Provide the [x, y] coordinate of the cell's center where the given text is located.  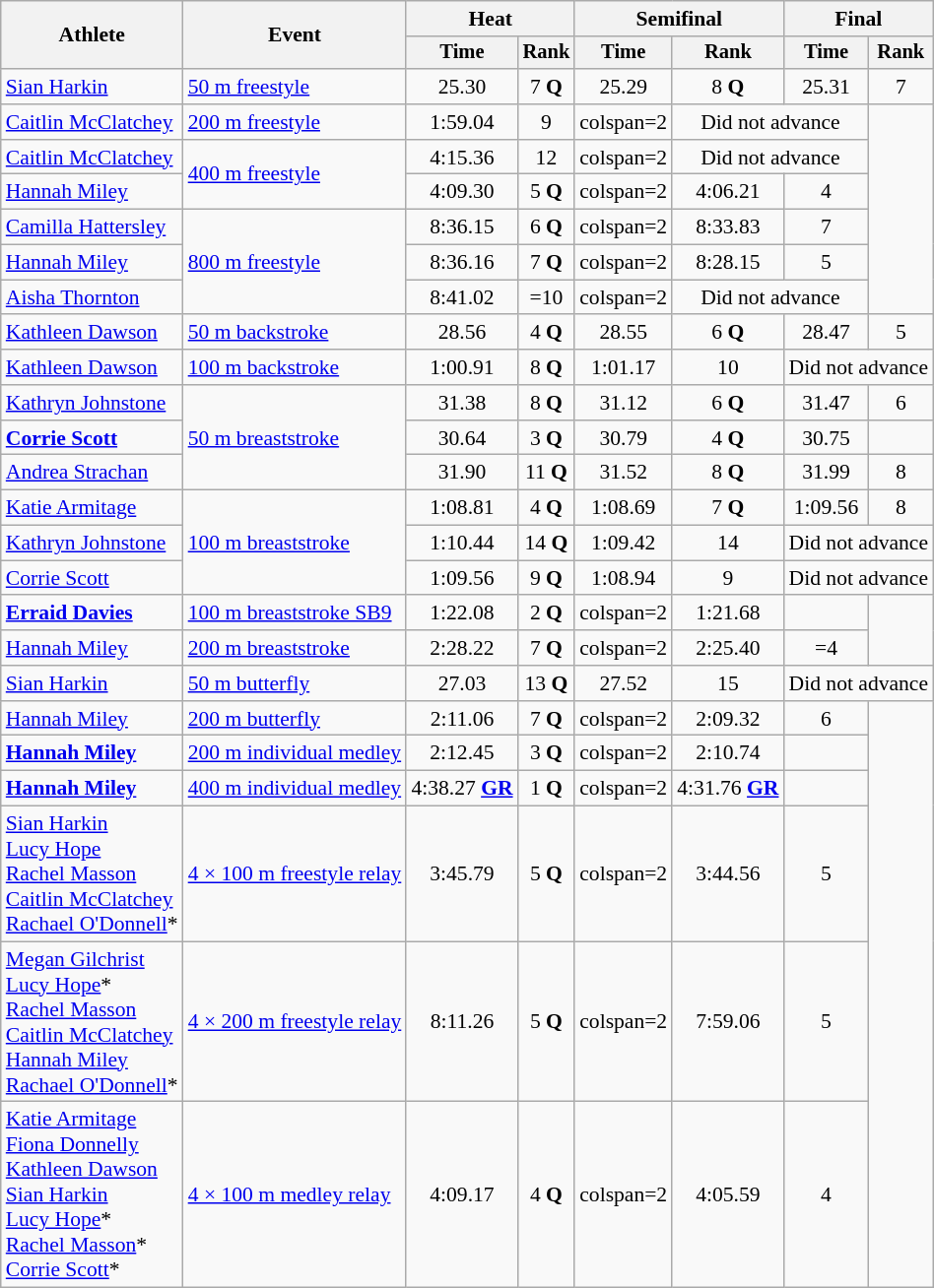
50 m freestyle [296, 87]
4:31.76 GR [727, 789]
7:59.06 [727, 1022]
4:38.27 GR [461, 789]
Sian HarkinLucy HopeRachel MassonCaitlin McClatcheyRachael O'Donnell* [93, 874]
Camilla Hattersley [93, 227]
30.64 [461, 438]
8:36.16 [461, 263]
Final [859, 19]
200 m breaststroke [296, 648]
2:09.32 [727, 719]
1:08.69 [623, 508]
28.56 [461, 333]
Katie ArmitageFiona DonnellyKathleen DawsonSian HarkinLucy Hope*Rachel Masson*Corrie Scott* [93, 1195]
4:05.59 [727, 1195]
14 Q [547, 544]
31.90 [461, 473]
100 m backstroke [296, 367]
1:08.94 [623, 578]
2:12.45 [461, 753]
8:28.15 [727, 263]
25.30 [461, 87]
28.47 [827, 333]
400 m individual medley [296, 789]
Megan GilchristLucy Hope*Rachel MassonCaitlin McClatcheyHannah MileyRachael O'Donnell* [93, 1022]
Event [296, 35]
200 m individual medley [296, 753]
1:08.81 [461, 508]
3:45.79 [461, 874]
50 m breaststroke [296, 437]
400 m freestyle [296, 175]
31.38 [461, 403]
27.03 [461, 683]
4:15.36 [461, 158]
2:10.74 [727, 753]
11 Q [547, 473]
30.79 [623, 438]
200 m freestyle [296, 122]
31.52 [623, 473]
50 m butterfly [296, 683]
4:06.21 [727, 192]
1:09.42 [623, 544]
2:28.22 [461, 648]
30.75 [827, 438]
25.31 [827, 87]
9 Q [547, 578]
1:22.08 [461, 613]
100 m breaststroke [296, 544]
=4 [827, 648]
Katie Armitage [93, 508]
4:09.30 [461, 192]
25.29 [623, 87]
Aisha Thornton [93, 297]
1 Q [547, 789]
Semifinal [679, 19]
31.47 [827, 403]
200 m butterfly [296, 719]
27.52 [623, 683]
31.12 [623, 403]
1:01.17 [623, 367]
31.99 [827, 473]
=10 [547, 297]
2:25.40 [727, 648]
800 m freestyle [296, 262]
8:36.15 [461, 227]
Andrea Strachan [93, 473]
3:44.56 [727, 874]
14 [727, 544]
4 × 100 m freestyle relay [296, 874]
15 [727, 683]
100 m breaststroke SB9 [296, 613]
12 [547, 158]
1:21.68 [727, 613]
8:41.02 [461, 297]
Erraid Davies [93, 613]
Heat [491, 19]
1:10.44 [461, 544]
10 [727, 367]
1:00.91 [461, 367]
28.55 [623, 333]
8:11.26 [461, 1022]
4:09.17 [461, 1195]
Athlete [93, 35]
4 × 100 m medley relay [296, 1195]
13 Q [547, 683]
8:33.83 [727, 227]
50 m backstroke [296, 333]
4 × 200 m freestyle relay [296, 1022]
2:11.06 [461, 719]
2 Q [547, 613]
1:59.04 [461, 122]
